Output the [X, Y] coordinate of the center of the cell containing the given text.  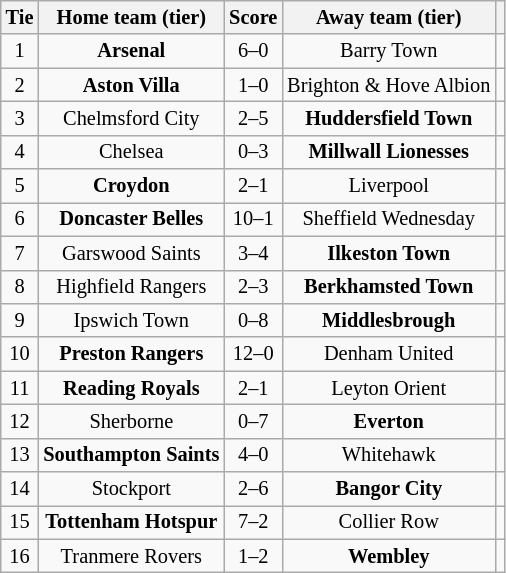
0–7 [253, 421]
3 [20, 118]
6 [20, 219]
Ilkeston Town [388, 253]
7 [20, 253]
3–4 [253, 253]
6–0 [253, 51]
1–2 [253, 556]
15 [20, 522]
16 [20, 556]
5 [20, 186]
2–6 [253, 489]
8 [20, 287]
Highfield Rangers [131, 287]
Tranmere Rovers [131, 556]
Whitehawk [388, 455]
Stockport [131, 489]
7–2 [253, 522]
Liverpool [388, 186]
Ipswich Town [131, 320]
Everton [388, 421]
Tie [20, 17]
Leyton Orient [388, 388]
1–0 [253, 85]
2 [20, 85]
4 [20, 152]
Huddersfield Town [388, 118]
10 [20, 354]
14 [20, 489]
Croydon [131, 186]
Southampton Saints [131, 455]
Chelsea [131, 152]
Bangor City [388, 489]
11 [20, 388]
12–0 [253, 354]
Preston Rangers [131, 354]
4–0 [253, 455]
Brighton & Hove Albion [388, 85]
Wembley [388, 556]
Away team (tier) [388, 17]
Denham United [388, 354]
Chelmsford City [131, 118]
Tottenham Hotspur [131, 522]
Barry Town [388, 51]
0–3 [253, 152]
Reading Royals [131, 388]
9 [20, 320]
0–8 [253, 320]
Millwall Lionesses [388, 152]
Sherborne [131, 421]
Sheffield Wednesday [388, 219]
Arsenal [131, 51]
Garswood Saints [131, 253]
Middlesbrough [388, 320]
2–5 [253, 118]
Collier Row [388, 522]
Berkhamsted Town [388, 287]
Score [253, 17]
Home team (tier) [131, 17]
10–1 [253, 219]
Aston Villa [131, 85]
12 [20, 421]
1 [20, 51]
2–3 [253, 287]
Doncaster Belles [131, 219]
13 [20, 455]
